Scan for the cell matching the given text and deliver its [X, Y] coordinate at center. 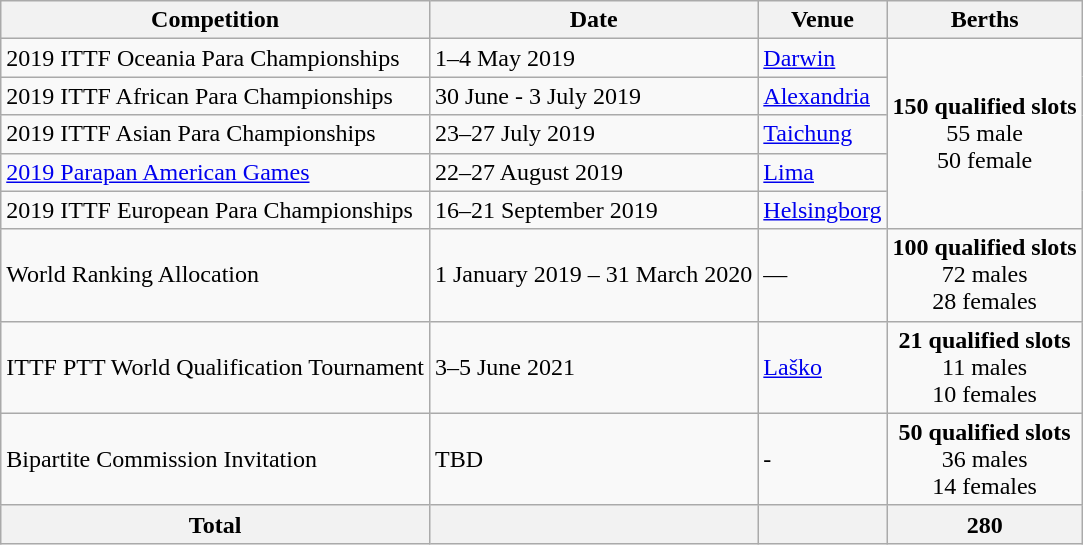
- [822, 459]
16–21 September 2019 [593, 210]
2019 ITTF Oceania Para Championships [216, 58]
Taichung [822, 134]
2019 ITTF European Para Championships [216, 210]
280 [984, 524]
— [822, 275]
Helsingborg [822, 210]
TBD [593, 459]
23–27 July 2019 [593, 134]
World Ranking Allocation [216, 275]
Lima [822, 172]
Darwin [822, 58]
Berths [984, 20]
22–27 August 2019 [593, 172]
2019 ITTF Asian Para Championships [216, 134]
Venue [822, 20]
30 June - 3 July 2019 [593, 96]
150 qualified slots 55 male 50 female [984, 134]
50 qualified slots 36 males 14 females [984, 459]
100 qualified slots 72 males 28 females [984, 275]
Bipartite Commission Invitation [216, 459]
2019 ITTF African Para Championships [216, 96]
Alexandria [822, 96]
3–5 June 2021 [593, 367]
ITTF PTT World Qualification Tournament [216, 367]
Total [216, 524]
Date [593, 20]
Competition [216, 20]
1 January 2019 – 31 March 2020 [593, 275]
1–4 May 2019 [593, 58]
Laško [822, 367]
2019 Parapan American Games [216, 172]
21 qualified slots 11 males 10 females [984, 367]
